Extract the [x, y] coordinate from the center of the cell holding the provided text.  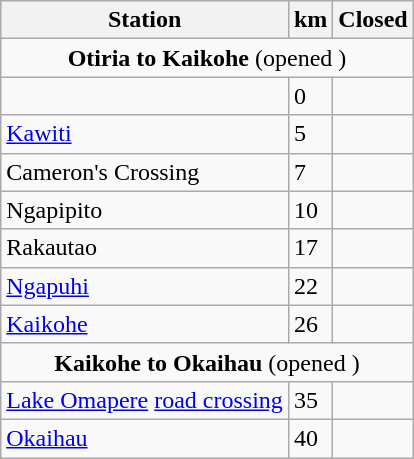
Kawiti [145, 134]
Okaihau [145, 438]
26 [310, 324]
km [310, 20]
Ngapuhi [145, 286]
10 [310, 210]
Lake Omapere road crossing [145, 400]
Kaikohe to Okaihau (opened ) [207, 362]
Ngapipito [145, 210]
Station [145, 20]
Kaikohe [145, 324]
40 [310, 438]
Otiria to Kaikohe (opened ) [207, 58]
22 [310, 286]
17 [310, 248]
35 [310, 400]
5 [310, 134]
Rakautao [145, 248]
7 [310, 172]
0 [310, 96]
Cameron's Crossing [145, 172]
Closed [373, 20]
